Determine the [x, y] coordinate at the center of the cell enclosing the given text.  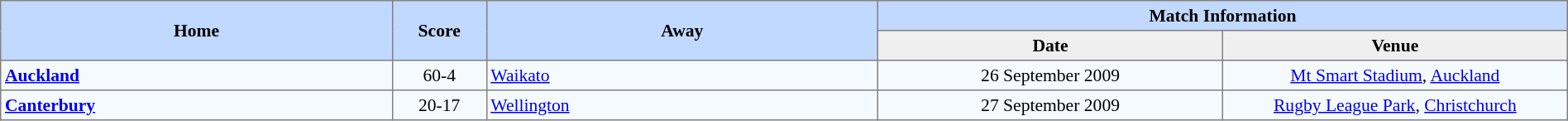
Wellington [682, 105]
20-17 [439, 105]
60-4 [439, 75]
Score [439, 31]
Mt Smart Stadium, Auckland [1394, 75]
Date [1050, 46]
Away [682, 31]
Match Information [1223, 16]
27 September 2009 [1050, 105]
Auckland [197, 75]
26 September 2009 [1050, 75]
Waikato [682, 75]
Home [197, 31]
Venue [1394, 46]
Canterbury [197, 105]
Rugby League Park, Christchurch [1394, 105]
